Provide the (x, y) coordinate of the cell's center where the given text is located.  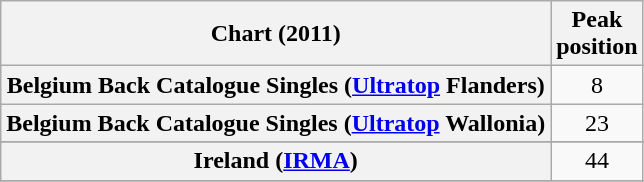
Belgium Back Catalogue Singles (Ultratop Flanders) (276, 85)
44 (597, 161)
23 (597, 123)
Chart (2011) (276, 34)
8 (597, 85)
Belgium Back Catalogue Singles (Ultratop Wallonia) (276, 123)
Ireland (IRMA) (276, 161)
Peakposition (597, 34)
